Provide the [X, Y] coordinate of the cell's center where the given text is located.  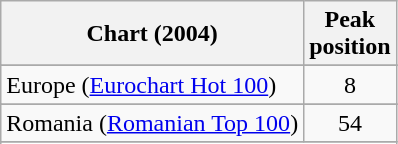
54 [350, 123]
Romania (Romanian Top 100) [152, 123]
Chart (2004) [152, 34]
Peakposition [350, 34]
8 [350, 85]
Europe (Eurochart Hot 100) [152, 85]
